Capture the cell that displays the provided text and extract its (X, Y) central coordinate. 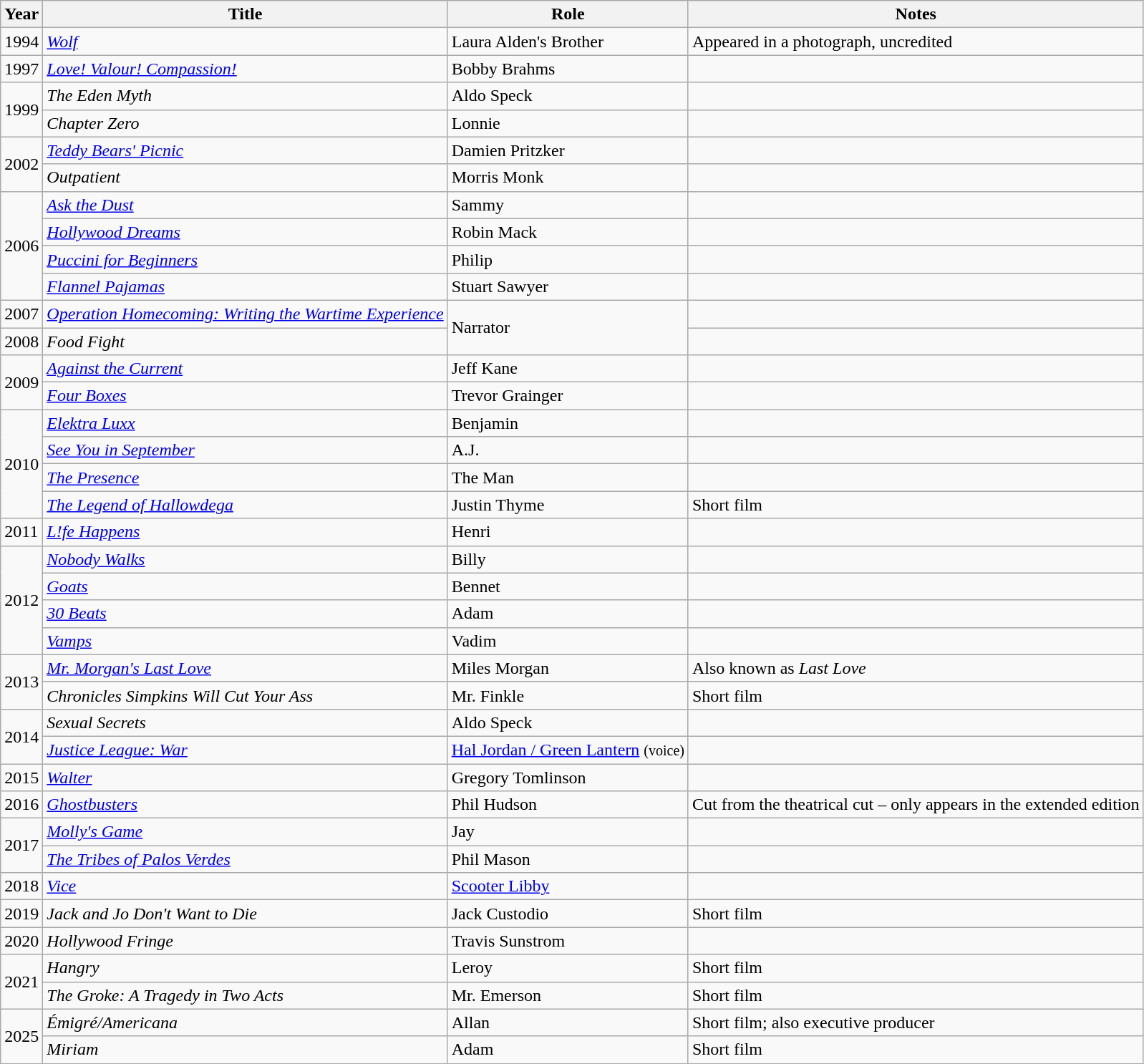
Ghostbusters (245, 805)
30 Beats (245, 614)
Notes (916, 14)
2025 (21, 1036)
Émigré/Americana (245, 1022)
The Presence (245, 478)
2002 (21, 164)
2013 (21, 682)
Gregory Tomlinson (568, 777)
1997 (21, 69)
Puccini for Beginners (245, 259)
Narrator (568, 327)
Bennet (568, 586)
Trevor Grainger (568, 396)
Chronicles Simpkins Will Cut Your Ass (245, 695)
2012 (21, 600)
Mr. Morgan's Last Love (245, 668)
Nobody Walks (245, 559)
Robin Mack (568, 232)
Jeff Kane (568, 369)
The Man (568, 478)
Justice League: War (245, 750)
2019 (21, 914)
2007 (21, 314)
Elektra Luxx (245, 423)
Love! Valour! Compassion! (245, 69)
Sexual Secrets (245, 722)
2010 (21, 464)
Damien Pritzker (568, 150)
Allan (568, 1022)
Food Fight (245, 342)
Flannel Pajamas (245, 286)
Cut from the theatrical cut – only appears in the extended edition (916, 805)
A.J. (568, 450)
Wolf (245, 42)
Chapter Zero (245, 123)
1999 (21, 110)
Jay (568, 832)
Sammy (568, 205)
1994 (21, 42)
Four Boxes (245, 396)
Phil Hudson (568, 805)
Appeared in a photograph, uncredited (916, 42)
Ask the Dust (245, 205)
Also known as Last Love (916, 668)
Jack and Jo Don't Want to Die (245, 914)
The Legend of Hallowdega (245, 505)
Philip (568, 259)
Justin Thyme (568, 505)
Billy (568, 559)
Hangry (245, 968)
Operation Homecoming: Writing the Wartime Experience (245, 314)
Hollywood Dreams (245, 232)
Vice (245, 886)
The Groke: A Tragedy in Two Acts (245, 995)
Hal Jordan / Green Lantern (voice) (568, 750)
2006 (21, 246)
Vadim (568, 641)
Against the Current (245, 369)
The Eden Myth (245, 96)
Year (21, 14)
2017 (21, 846)
Lonnie (568, 123)
Benjamin (568, 423)
Hollywood Fringe (245, 941)
2011 (21, 532)
2008 (21, 342)
Henri (568, 532)
2009 (21, 382)
See You in September (245, 450)
2016 (21, 805)
Teddy Bears' Picnic (245, 150)
Miriam (245, 1050)
Miles Morgan (568, 668)
Travis Sunstrom (568, 941)
Goats (245, 586)
Jack Custodio (568, 914)
Laura Alden's Brother (568, 42)
Walter (245, 777)
Title (245, 14)
Stuart Sawyer (568, 286)
Molly's Game (245, 832)
2014 (21, 736)
Mr. Finkle (568, 695)
Leroy (568, 968)
2018 (21, 886)
2015 (21, 777)
Mr. Emerson (568, 995)
Short film; also executive producer (916, 1022)
L!fe Happens (245, 532)
Bobby Brahms (568, 69)
2021 (21, 982)
Morris Monk (568, 178)
Role (568, 14)
Phil Mason (568, 859)
The Tribes of Palos Verdes (245, 859)
Vamps (245, 641)
2020 (21, 941)
Scooter Libby (568, 886)
Outpatient (245, 178)
